Identify which cell holds the provided text, then report its [x, y] central coordinate. 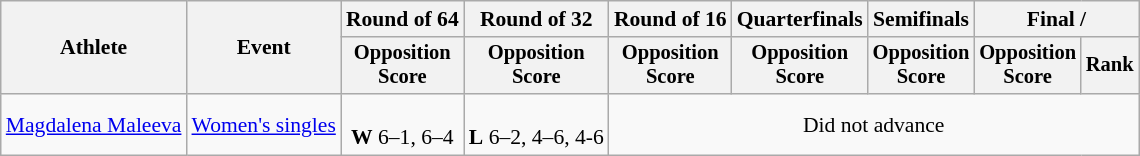
Round of 32 [536, 19]
Event [263, 48]
Rank [1110, 66]
Quarterfinals [800, 19]
Did not advance [874, 124]
Women's singles [263, 124]
L 6–2, 4–6, 4-6 [536, 124]
Magdalena Maleeva [94, 124]
Athlete [94, 48]
Semifinals [922, 19]
Round of 16 [670, 19]
Round of 64 [402, 19]
W 6–1, 6–4 [402, 124]
Final / [1056, 19]
